Extract the (x, y) coordinate from the center of the cell holding the provided text.  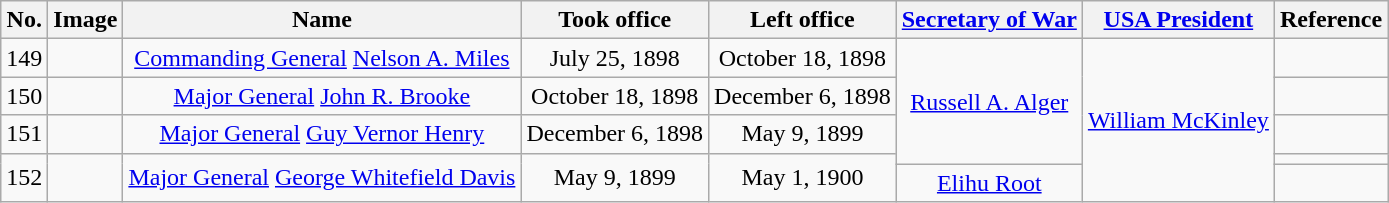
Major General George Whitefield Davis (322, 178)
Major General John R. Brooke (322, 96)
152 (24, 178)
Image (86, 20)
149 (24, 58)
Reference (1330, 20)
USA President (1178, 20)
Major General Guy Vernor Henry (322, 134)
Name (322, 20)
May 1, 1900 (803, 178)
No. (24, 20)
Left office (803, 20)
151 (24, 134)
Elihu Root (989, 183)
Russell A. Alger (989, 102)
William McKinley (1178, 120)
Took office (615, 20)
Secretary of War (989, 20)
Commanding General Nelson A. Miles (322, 58)
150 (24, 96)
July 25, 1898 (615, 58)
